Identify which cell holds the provided text, then report its (x, y) central coordinate. 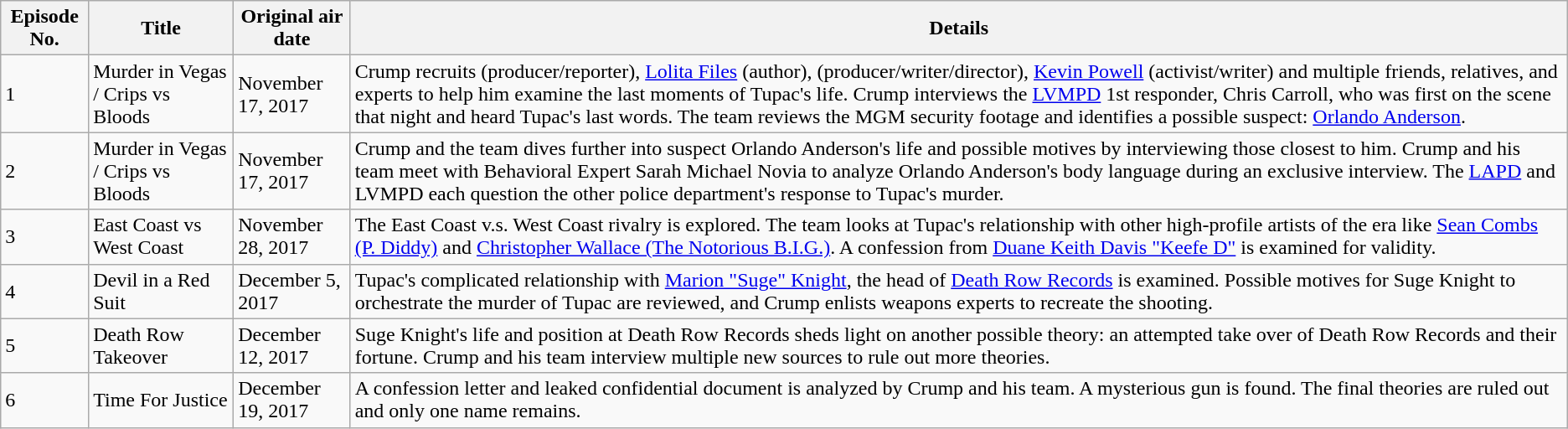
December 12, 2017 (291, 345)
Death Row Takeover (161, 345)
1 (45, 94)
Time For Justice (161, 401)
Episode No. (45, 28)
December 19, 2017 (291, 401)
Devil in a Red Suit (161, 292)
November 28, 2017 (291, 236)
6 (45, 401)
December 5, 2017 (291, 292)
3 (45, 236)
5 (45, 345)
2 (45, 171)
East Coast vs West Coast (161, 236)
4 (45, 292)
Original air date (291, 28)
Details (958, 28)
Title (161, 28)
